From the cell containing the given text, extract its center point as (X, Y) coordinate. 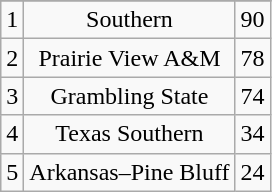
2 (12, 58)
34 (252, 134)
78 (252, 58)
Prairie View A&M (130, 58)
24 (252, 172)
3 (12, 96)
5 (12, 172)
4 (12, 134)
Arkansas–Pine Bluff (130, 172)
90 (252, 20)
74 (252, 96)
Southern (130, 20)
1 (12, 20)
Texas Southern (130, 134)
Grambling State (130, 96)
